Return (x, y) of the center of cell containing provided text 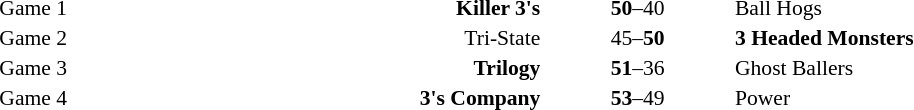
Trilogy (306, 68)
Tri-State (306, 38)
45–50 (638, 38)
51–36 (638, 68)
